Find where the given text appears and provide that cell's center as (X, Y) coordinate. 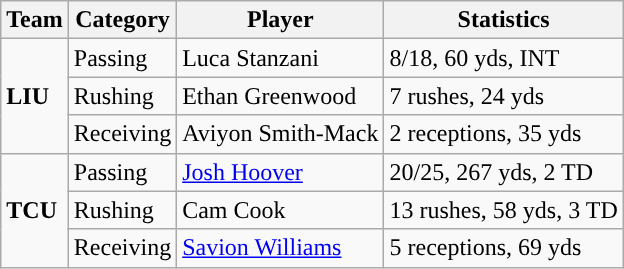
13 rushes, 58 yds, 3 TD (504, 210)
Aviyon Smith-Mack (280, 134)
5 receptions, 69 yds (504, 248)
Category (122, 20)
2 receptions, 35 yds (504, 134)
Statistics (504, 20)
Cam Cook (280, 210)
Luca Stanzani (280, 58)
7 rushes, 24 yds (504, 96)
Josh Hoover (280, 172)
Player (280, 20)
Team (35, 20)
8/18, 60 yds, INT (504, 58)
TCU (35, 210)
Savion Williams (280, 248)
Ethan Greenwood (280, 96)
20/25, 267 yds, 2 TD (504, 172)
LIU (35, 96)
